Return (X, Y) of the center of cell containing provided text 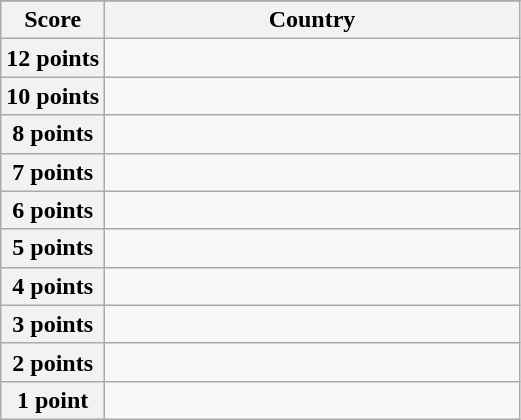
Score (53, 20)
Country (312, 20)
10 points (53, 96)
3 points (53, 324)
5 points (53, 248)
4 points (53, 286)
1 point (53, 400)
12 points (53, 58)
8 points (53, 134)
2 points (53, 362)
6 points (53, 210)
7 points (53, 172)
